Find where the given text appears and provide that cell's center as [X, Y] coordinate. 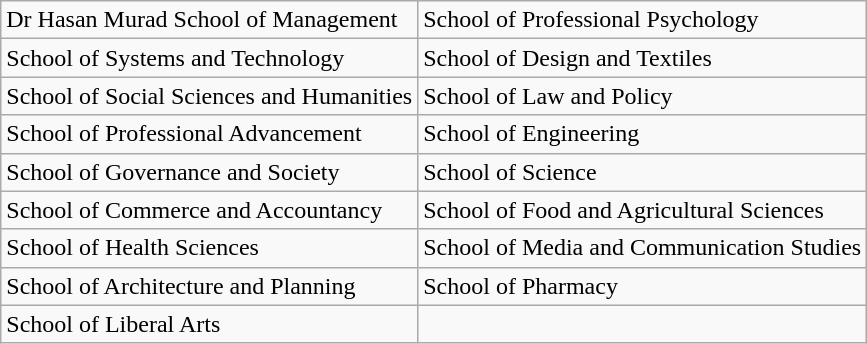
School of Pharmacy [642, 286]
School of Health Sciences [210, 248]
School of Science [642, 172]
School of Governance and Society [210, 172]
School of Professional Psychology [642, 20]
School of Systems and Technology [210, 58]
School of Liberal Arts [210, 324]
School of Architecture and Planning [210, 286]
School of Design and Textiles [642, 58]
Dr Hasan Murad School of Management [210, 20]
School of Professional Advancement [210, 134]
School of Engineering [642, 134]
School of Social Sciences and Humanities [210, 96]
School of Commerce and Accountancy [210, 210]
School of Law and Policy [642, 96]
School of Media and Communication Studies [642, 248]
School of Food and Agricultural Sciences [642, 210]
